Return (X, Y) of the center of cell containing provided text 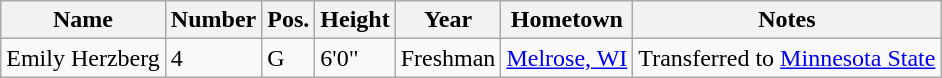
Pos. (288, 20)
Hometown (567, 20)
Height (355, 20)
Year (448, 20)
Freshman (448, 58)
Name (84, 20)
Transferred to Minnesota State (787, 58)
6'0" (355, 58)
Notes (787, 20)
Melrose, WI (567, 58)
Number (213, 20)
Emily Herzberg (84, 58)
G (288, 58)
4 (213, 58)
